Return (x, y) of the center of cell containing provided text 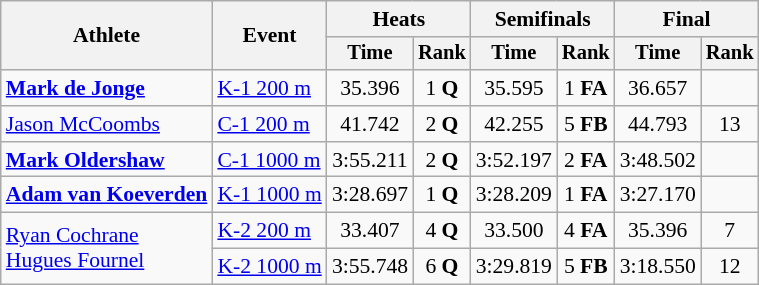
Jason McCoombs (107, 124)
3:28.209 (514, 195)
12 (730, 267)
42.255 (514, 124)
4 Q (442, 231)
3:55.211 (370, 160)
3:52.197 (514, 160)
Athlete (107, 36)
Mark de Jonge (107, 88)
6 Q (442, 267)
C-1 1000 m (269, 160)
3:48.502 (658, 160)
36.657 (658, 88)
K-1 200 m (269, 88)
41.742 (370, 124)
C-1 200 m (269, 124)
Adam van Koeverden (107, 195)
3:29.819 (514, 267)
35.595 (514, 88)
K-2 200 m (269, 231)
Mark Oldershaw (107, 160)
K-2 1000 m (269, 267)
3:27.170 (658, 195)
13 (730, 124)
Semifinals (543, 19)
33.500 (514, 231)
4 FA (586, 231)
Heats (399, 19)
2 FA (586, 160)
Ryan CochraneHugues Fournel (107, 248)
3:28.697 (370, 195)
Event (269, 36)
3:55.748 (370, 267)
7 (730, 231)
Final (687, 19)
3:18.550 (658, 267)
K-1 1000 m (269, 195)
33.407 (370, 231)
44.793 (658, 124)
